Provide the (X, Y) coordinate of the cell's center where the given text is located.  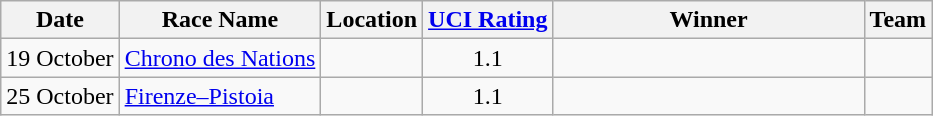
Winner (708, 20)
Date (60, 20)
Location (372, 20)
Firenze–Pistoia (220, 96)
19 October (60, 58)
Chrono des Nations (220, 58)
25 October (60, 96)
Team (898, 20)
Race Name (220, 20)
UCI Rating (488, 20)
